Find where the given text appears and provide that cell's center as [x, y] coordinate. 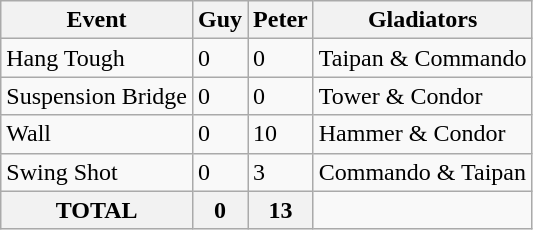
Taipan & Commando [422, 58]
10 [281, 134]
3 [281, 172]
Tower & Condor [422, 96]
TOTAL [97, 210]
Swing Shot [97, 172]
Commando & Taipan [422, 172]
Hang Tough [97, 58]
Guy [220, 20]
Gladiators [422, 20]
Wall [97, 134]
Suspension Bridge [97, 96]
Hammer & Condor [422, 134]
Peter [281, 20]
Event [97, 20]
13 [281, 210]
